Scan for the cell matching the given text and deliver its [x, y] coordinate at center. 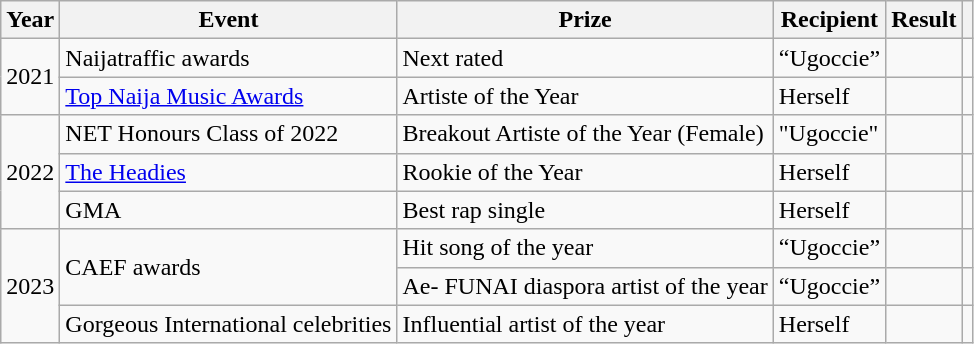
Recipient [829, 20]
Rookie of the Year [585, 172]
2021 [30, 77]
Hit song of the year [585, 248]
Prize [585, 20]
Result [924, 20]
2023 [30, 286]
Best rap single [585, 210]
Next rated [585, 58]
Gorgeous International celebrities [228, 324]
Year [30, 20]
GMA [228, 210]
Top Naija Music Awards [228, 96]
Naijatraffic awards [228, 58]
Breakout Artiste of the Year (Female) [585, 134]
Artiste of the Year [585, 96]
Event [228, 20]
The Headies [228, 172]
2022 [30, 172]
Ae- FUNAI diaspora artist of the year [585, 286]
Influential artist of the year [585, 324]
CAEF awards [228, 267]
"Ugoccie" [829, 134]
NET Honours Class of 2022 [228, 134]
